Locate the cell with the specified text and output its (x, y) center coordinate. 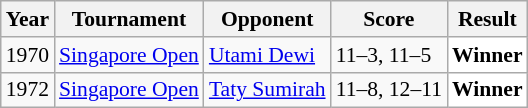
1972 (28, 90)
Score (389, 19)
Tournament (129, 19)
Opponent (268, 19)
1970 (28, 55)
Utami Dewi (268, 55)
11–8, 12–11 (389, 90)
Result (488, 19)
Taty Sumirah (268, 90)
11–3, 11–5 (389, 55)
Year (28, 19)
